Output the [x, y] coordinate of the center of the cell containing the given text.  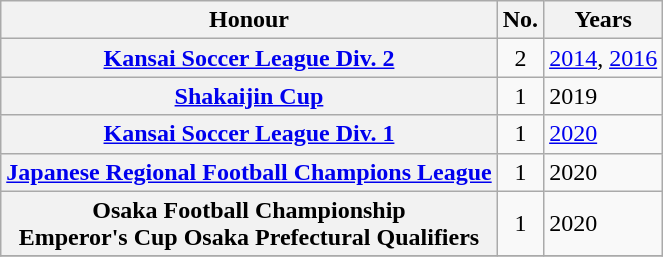
No. [520, 20]
2019 [604, 96]
Japanese Regional Football Champions League [249, 172]
2 [520, 58]
Honour [249, 20]
Kansai Soccer League Div. 1 [249, 134]
Kansai Soccer League Div. 2 [249, 58]
Shakaijin Cup [249, 96]
2014, 2016 [604, 58]
Years [604, 20]
Osaka Football Championship Emperor's Cup Osaka Prefectural Qualifiers [249, 224]
